Find where the given text appears and provide that cell's center as (X, Y) coordinate. 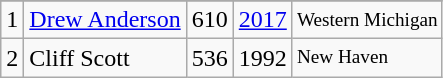
536 (210, 58)
2017 (262, 20)
Cliff Scott (105, 58)
Drew Anderson (105, 20)
2 (12, 58)
1992 (262, 58)
New Haven (367, 58)
1 (12, 20)
Western Michigan (367, 20)
610 (210, 20)
